For the text-containing cell, return its midpoint in (X, Y) coordinate format. 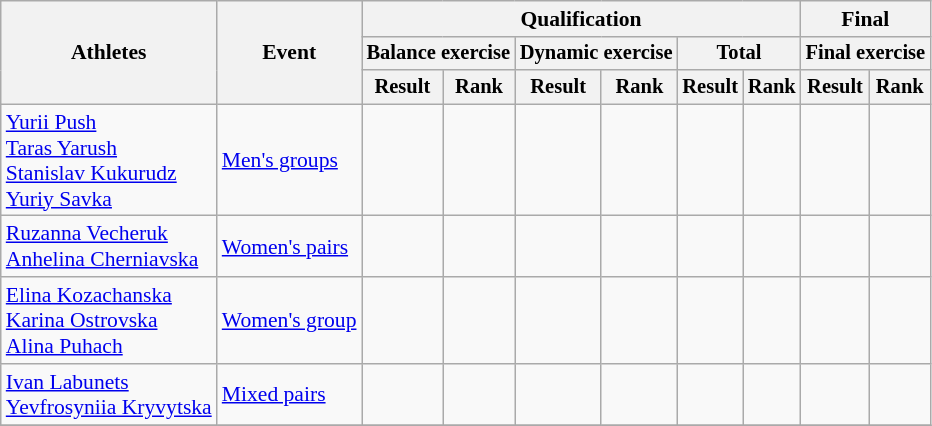
Dynamic exercise (596, 54)
Women's pairs (290, 246)
Ivan LabunetsYevfrosyniia Kryvytska (109, 394)
Ruzanna VecherukAnhelina Cherniavska (109, 246)
Athletes (109, 52)
Event (290, 52)
Mixed pairs (290, 394)
Qualification (582, 19)
Men's groups (290, 160)
Yurii PushTaras YarushStanislav KukurudzYuriy Savka (109, 160)
Total (738, 54)
Women's group (290, 320)
Final exercise (866, 54)
Elina KozachanskaKarina OstrovskaAlina Puhach (109, 320)
Final (866, 19)
Balance exercise (438, 54)
